Locate the cell with the specified text and output its (X, Y) center coordinate. 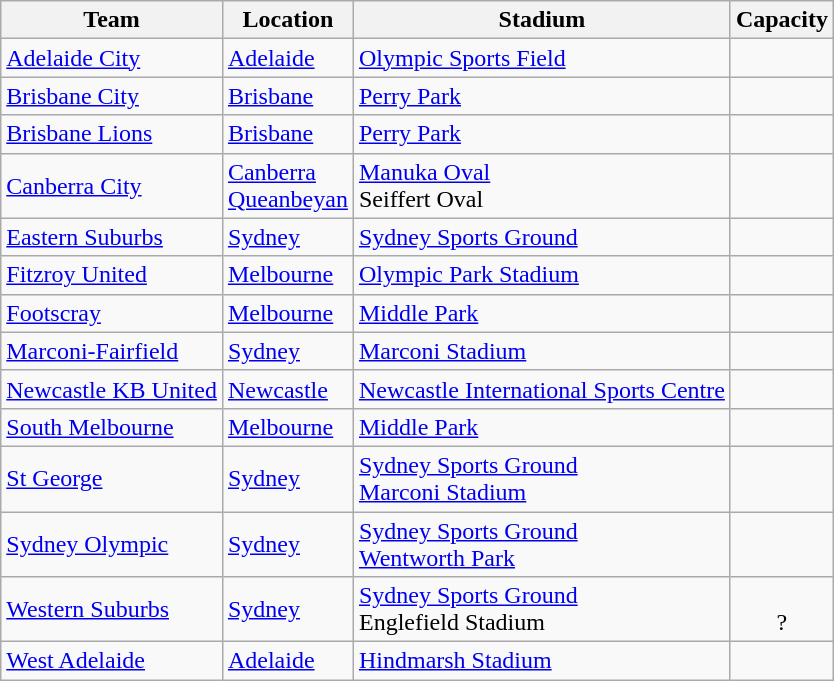
Sydney Sports GroundMarconi Stadium (542, 478)
Newcastle International Sports Centre (542, 389)
Eastern Suburbs (112, 237)
Capacity (782, 20)
Marconi Stadium (542, 351)
Hindmarsh Stadium (542, 661)
South Melbourne (112, 427)
Stadium (542, 20)
Footscray (112, 313)
Sydney Olympic (112, 544)
Location (288, 20)
West Adelaide (112, 661)
Fitzroy United (112, 275)
Adelaide City (112, 58)
Marconi-Fairfield (112, 351)
Team (112, 20)
Brisbane City (112, 96)
Sydney Sports GroundWentworth Park (542, 544)
Western Suburbs (112, 610)
St George (112, 478)
Sydney Sports Ground (542, 237)
Olympic Sports Field (542, 58)
CanberraQueanbeyan (288, 186)
? (782, 610)
Canberra City (112, 186)
Brisbane Lions (112, 134)
Manuka OvalSeiffert Oval (542, 186)
Newcastle (288, 389)
Sydney Sports GroundEnglefield Stadium (542, 610)
Newcastle KB United (112, 389)
Olympic Park Stadium (542, 275)
